Search for the cell housing the specified text and yield its [X, Y] center coordinate. 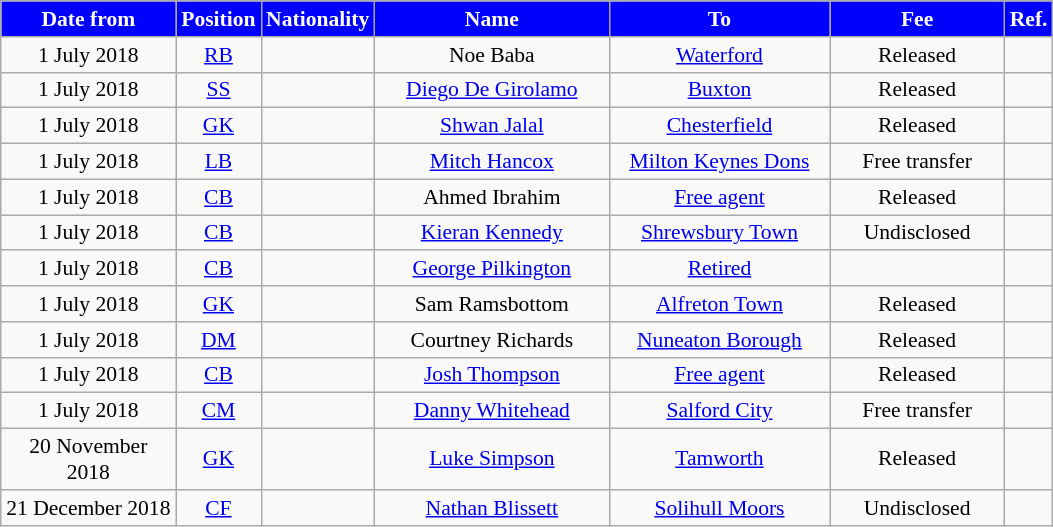
Shrewsbury Town [719, 233]
Solihull Moors [719, 508]
Position [218, 19]
Shwan Jalal [492, 126]
Alfreton Town [719, 304]
Salford City [719, 411]
Milton Keynes Dons [719, 162]
Sam Ramsbottom [492, 304]
Mitch Hancox [492, 162]
Nathan Blissett [492, 508]
George Pilkington [492, 269]
Josh Thompson [492, 375]
Retired [719, 269]
20 November 2018 [88, 460]
CM [218, 411]
Kieran Kennedy [492, 233]
Danny Whitehead [492, 411]
CF [218, 508]
Name [492, 19]
Buxton [719, 90]
Date from [88, 19]
Tamworth [719, 460]
Courtney Richards [492, 340]
Chesterfield [719, 126]
Waterford [719, 55]
Nuneaton Borough [719, 340]
Nationality [318, 19]
Fee [918, 19]
21 December 2018 [88, 508]
DM [218, 340]
Luke Simpson [492, 460]
To [719, 19]
Ref. [1029, 19]
Diego De Girolamo [492, 90]
RB [218, 55]
LB [218, 162]
SS [218, 90]
Noe Baba [492, 55]
Ahmed Ibrahim [492, 197]
